Locate the cell with the specified text and output its [x, y] center coordinate. 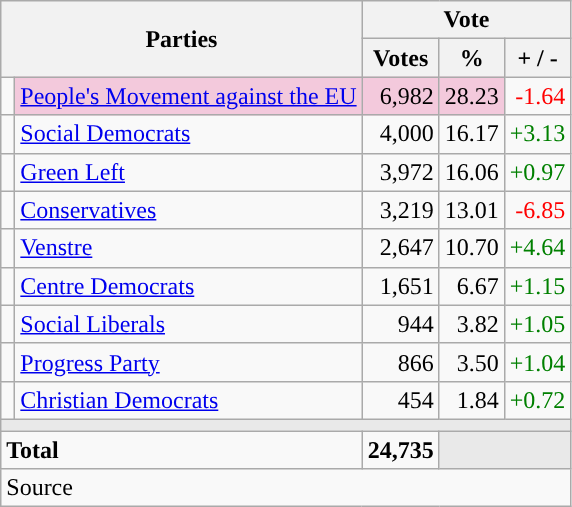
Venstre [188, 248]
% [472, 58]
3.50 [472, 362]
28.23 [472, 96]
3.82 [472, 324]
Green Left [188, 172]
+4.64 [538, 248]
Christian Democrats [188, 400]
+ / - [538, 58]
-1.64 [538, 96]
1,651 [400, 286]
+1.04 [538, 362]
10.70 [472, 248]
24,735 [400, 449]
+1.05 [538, 324]
6,982 [400, 96]
Votes [400, 58]
Social Liberals [188, 324]
+0.97 [538, 172]
6.67 [472, 286]
13.01 [472, 210]
+1.15 [538, 286]
-6.85 [538, 210]
People's Movement against the EU [188, 96]
16.06 [472, 172]
3,972 [400, 172]
+0.72 [538, 400]
866 [400, 362]
3,219 [400, 210]
Centre Democrats [188, 286]
Conservatives [188, 210]
Parties [182, 39]
Progress Party [188, 362]
Social Democrats [188, 134]
+3.13 [538, 134]
16.17 [472, 134]
454 [400, 400]
2,647 [400, 248]
Total [182, 449]
Vote [466, 20]
944 [400, 324]
4,000 [400, 134]
Source [286, 488]
1.84 [472, 400]
